Provide the [x, y] coordinate of the cell's center where the given text is located.  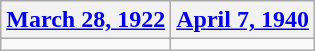
March 28, 1922 [86, 20]
April 7, 1940 [243, 20]
